Return [X, Y] of the center of cell containing provided text 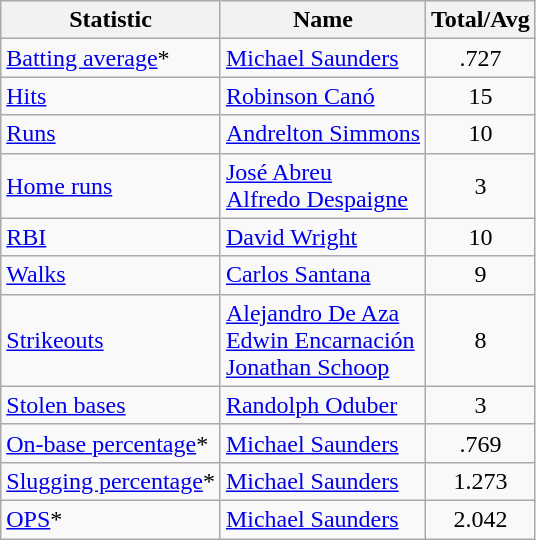
Strikeouts [111, 340]
José Abreu Alfredo Despaigne [322, 186]
Andrelton Simmons [322, 134]
Home runs [111, 186]
Name [322, 20]
Carlos Santana [322, 275]
Statistic [111, 20]
Alejandro De Aza Edwin Encarnación Jonathan Schoop [322, 340]
Batting average* [111, 58]
Hits [111, 96]
.769 [481, 443]
Randolph Oduber [322, 405]
Walks [111, 275]
RBI [111, 237]
On-base percentage* [111, 443]
Slugging percentage* [111, 481]
David Wright [322, 237]
2.042 [481, 519]
15 [481, 96]
Stolen bases [111, 405]
8 [481, 340]
9 [481, 275]
Total/Avg [481, 20]
Robinson Canó [322, 96]
OPS* [111, 519]
Runs [111, 134]
.727 [481, 58]
1.273 [481, 481]
